Search for the cell housing the specified text and yield its (x, y) center coordinate. 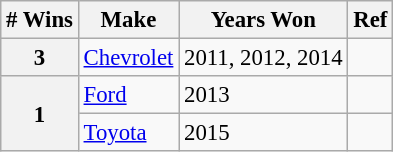
Toyota (128, 133)
Make (128, 20)
Years Won (264, 20)
Ref (370, 20)
1 (40, 114)
2015 (264, 133)
2011, 2012, 2014 (264, 58)
Ford (128, 95)
Chevrolet (128, 58)
2013 (264, 95)
3 (40, 58)
# Wins (40, 20)
